Locate the cell with the specified text and output its [X, Y] center coordinate. 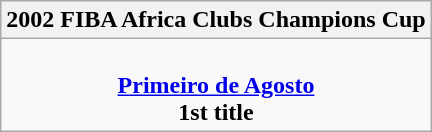
Primeiro de Agosto1st title [216, 85]
2002 FIBA Africa Clubs Champions Cup [216, 20]
